Return the (x, y) coordinate for the center point of the cell that contains the specified text.  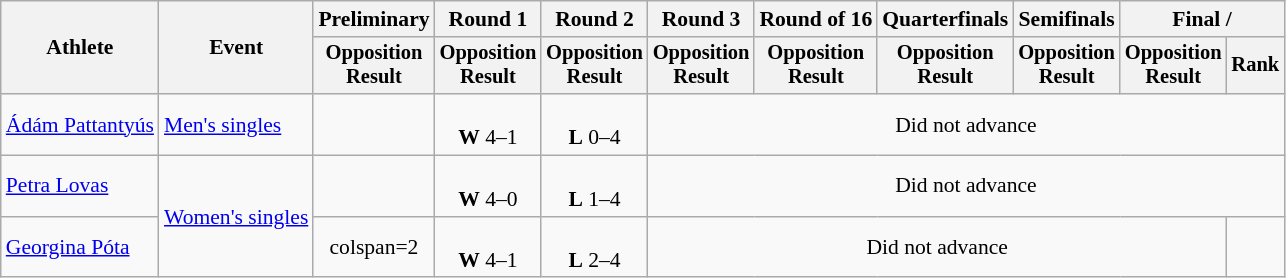
L 0–4 (594, 124)
colspan=2 (374, 248)
Round of 16 (816, 19)
Ádám Pattantyús (80, 124)
Rank (1255, 66)
Round 2 (594, 19)
W 4–0 (488, 186)
L 2–4 (594, 248)
Round 1 (488, 19)
Georgina Póta (80, 248)
Final / (1202, 19)
Quarterfinals (945, 19)
Petra Lovas (80, 186)
L 1–4 (594, 186)
Preliminary (374, 19)
Round 3 (702, 19)
Event (236, 48)
Men's singles (236, 124)
Women's singles (236, 217)
Athlete (80, 48)
Semifinals (1066, 19)
